Scan for the cell matching the given text and deliver its [x, y] coordinate at center. 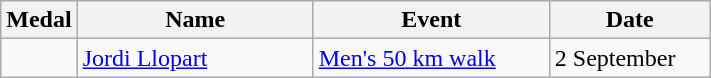
Event [431, 20]
2 September [630, 58]
Date [630, 20]
Medal [39, 20]
Jordi Llopart [195, 58]
Name [195, 20]
Men's 50 km walk [431, 58]
